Capture the cell that displays the provided text and extract its [X, Y] central coordinate. 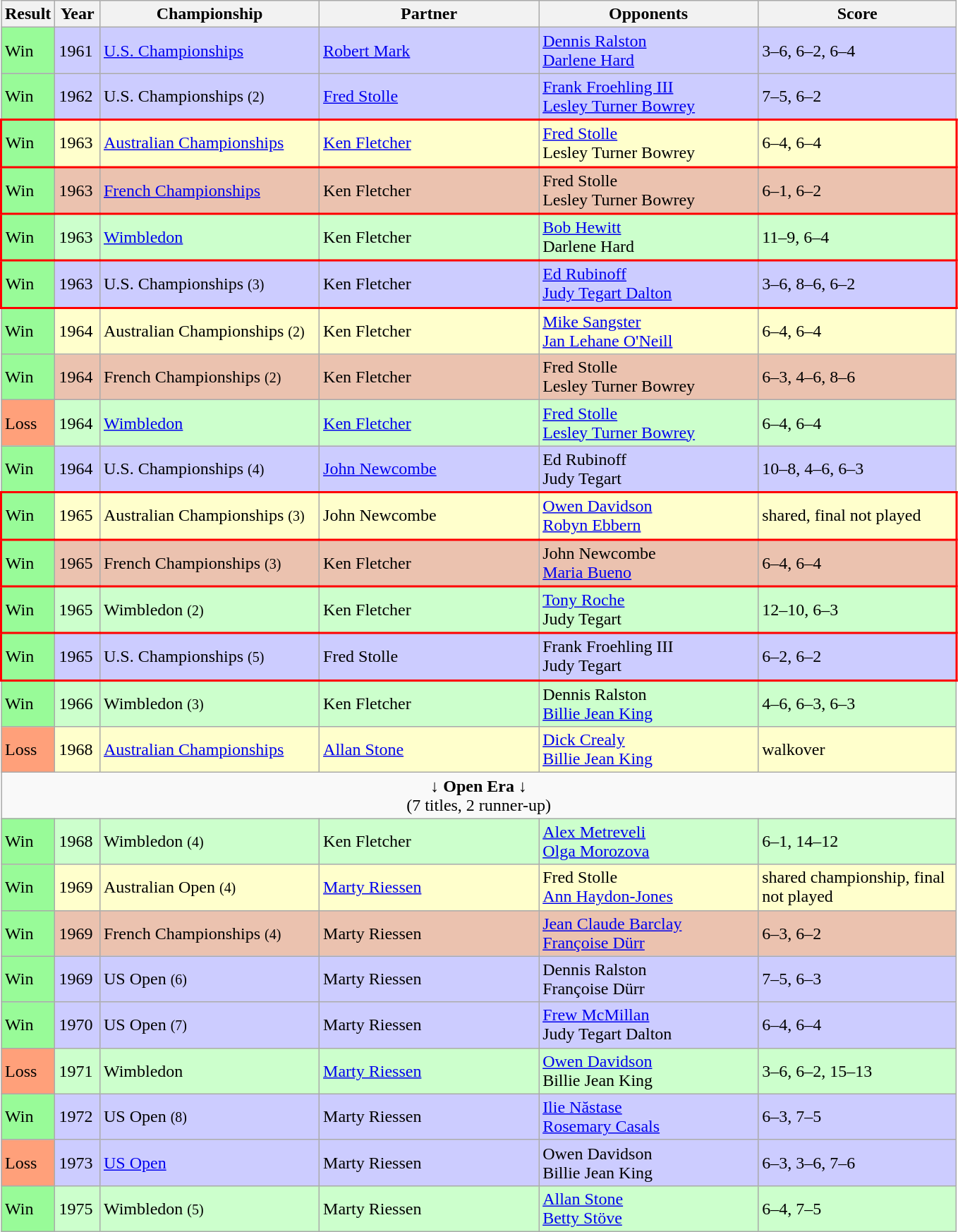
1972 [78, 1116]
3–6, 6–2, 6–4 [858, 51]
3–6, 8–6, 6–2 [858, 284]
Frank Froehling III Judy Tegart [649, 656]
1966 [78, 703]
6–3, 7–5 [858, 1116]
U.S. Championships (2) [209, 97]
shared championship, final not played [858, 888]
Dennis Ralston Darlene Hard [649, 51]
Mike Sangster Jan Lehane O'Neill [649, 331]
Wimbledon (5) [209, 1208]
1973 [78, 1163]
Australian Championships (2) [209, 331]
walkover [858, 749]
Partner [429, 14]
Allan Stone [429, 749]
7–5, 6–2 [858, 97]
6–1, 6–2 [858, 191]
6–3, 3–6, 7–6 [858, 1163]
Australian Open (4) [209, 888]
Ed Rubinoff Judy Tegart [649, 469]
Score [858, 14]
U.S. Championships [209, 51]
↓ Open Era ↓(7 titles, 2 runner-up) [479, 796]
Bob Hewitt Darlene Hard [649, 237]
French Championships (4) [209, 933]
U.S. Championships (3) [209, 284]
1961 [78, 51]
Alex Metreveli Olga Morozova [649, 841]
Owen Davidson Robyn Ebbern [649, 517]
Wimbledon (4) [209, 841]
Tony Roche Judy Tegart [649, 610]
Dennis Ralston Billie Jean King [649, 703]
6–3, 4–6, 8–6 [858, 377]
7–5, 6–3 [858, 979]
Frank Froehling III Lesley Turner Bowrey [649, 97]
Opponents [649, 14]
6–3, 6–2 [858, 933]
3–6, 6–2, 15–13 [858, 1071]
Dick Crealy Billie Jean King [649, 749]
US Open [209, 1163]
Year [78, 14]
12–10, 6–3 [858, 610]
1971 [78, 1071]
US Open (8) [209, 1116]
Robert Mark [429, 51]
11–9, 6–4 [858, 237]
U.S. Championships (5) [209, 656]
John Newcombe Maria Bueno [649, 563]
Wimbledon (3) [209, 703]
Allan Stone Betty Stöve [649, 1208]
Ed Rubinoff Judy Tegart Dalton [649, 284]
Jean Claude Barclay Françoise Dürr [649, 933]
1970 [78, 1025]
Result [28, 14]
Frew McMillan Judy Tegart Dalton [649, 1025]
US Open (7) [209, 1025]
Dennis Ralston Françoise Dürr [649, 979]
Wimbledon (2) [209, 610]
1962 [78, 97]
Fred Stolle Ann Haydon-Jones [649, 888]
French Championships [209, 191]
6–4, 7–5 [858, 1208]
shared, final not played [858, 517]
1975 [78, 1208]
U.S. Championships (4) [209, 469]
10–8, 4–6, 6–3 [858, 469]
4–6, 6–3, 6–3 [858, 703]
French Championships (3) [209, 563]
French Championships (2) [209, 377]
6–1, 14–12 [858, 841]
Australian Championships (3) [209, 517]
6–2, 6–2 [858, 656]
Ilie Năstase Rosemary Casals [649, 1116]
US Open (6) [209, 979]
Championship [209, 14]
